Extract the (X, Y) coordinate from the center of the cell holding the provided text.  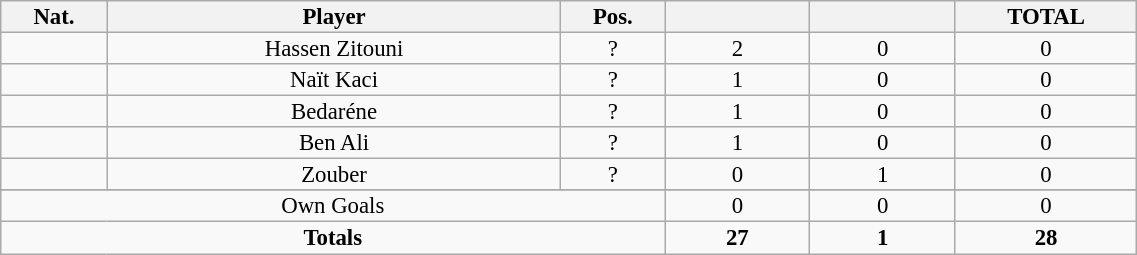
Zouber (334, 175)
Naït Kaci (334, 80)
27 (738, 238)
Nat. (54, 17)
28 (1046, 238)
Player (334, 17)
Own Goals (333, 206)
2 (738, 49)
Ben Ali (334, 143)
Pos. (613, 17)
TOTAL (1046, 17)
Totals (333, 238)
Bedaréne (334, 112)
Hassen Zitouni (334, 49)
